For the text-containing cell, return its midpoint in [x, y] coordinate format. 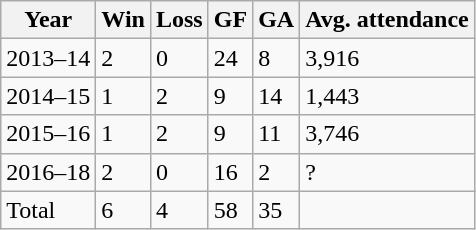
2016–18 [48, 172]
Loss [179, 20]
Year [48, 20]
8 [276, 58]
Avg. attendance [388, 20]
16 [230, 172]
3,746 [388, 134]
GF [230, 20]
Win [124, 20]
GA [276, 20]
2015–16 [48, 134]
6 [124, 210]
24 [230, 58]
35 [276, 210]
4 [179, 210]
14 [276, 96]
58 [230, 210]
2014–15 [48, 96]
2013–14 [48, 58]
1,443 [388, 96]
Total [48, 210]
? [388, 172]
3,916 [388, 58]
11 [276, 134]
